Provide the (x, y) coordinate of the cell's center where the given text is located.  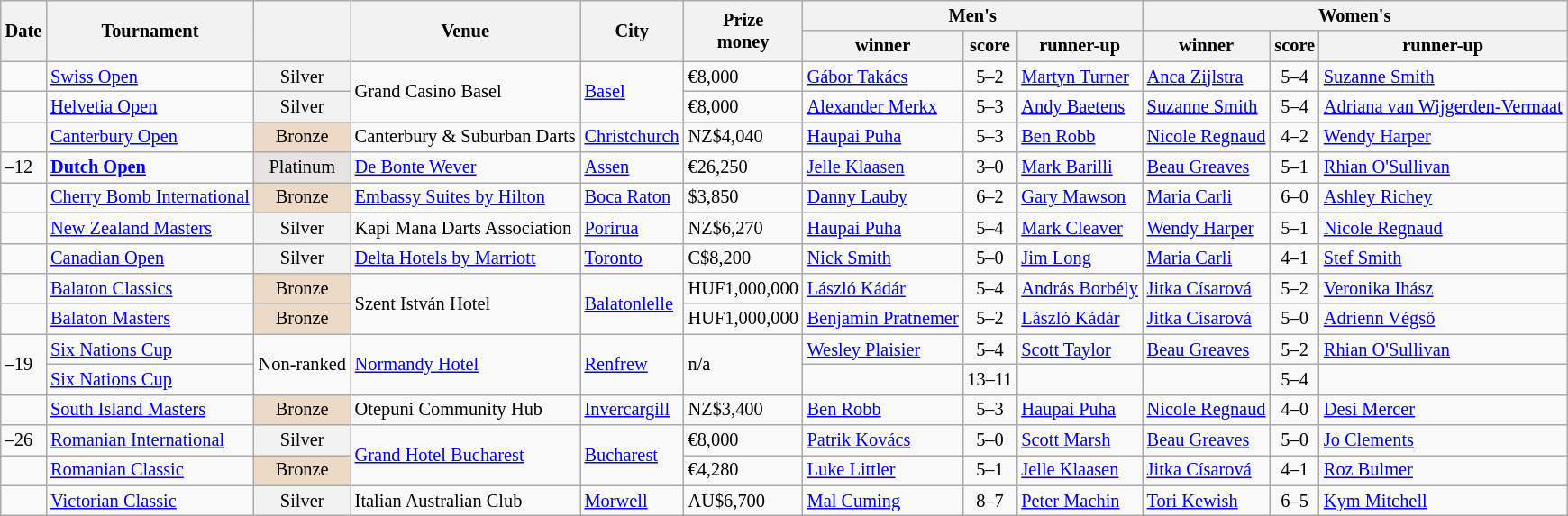
Date (23, 31)
András Borbély (1080, 288)
Anca Zijlstra (1207, 77)
Gábor Takács (883, 77)
City (633, 31)
Danny Lauby (883, 197)
Invercargill (633, 410)
13–11 (990, 379)
Otepuni Community Hub (465, 410)
AU$6,700 (743, 501)
Venue (465, 31)
3–0 (990, 167)
Canadian Open (150, 258)
4–0 (1294, 410)
Grand Casino Basel (465, 92)
Romanian Classic (150, 470)
Adriana van Wijgerden-Vermaat (1444, 106)
Veronika Ihász (1444, 288)
Szent István Hotel (465, 303)
Scott Taylor (1080, 349)
–19 (23, 364)
Assen (633, 167)
Balaton Masters (150, 319)
Jo Clements (1444, 440)
Kym Mitchell (1444, 501)
Ashley Richey (1444, 197)
Prizemoney (743, 31)
Helvetia Open (150, 106)
Wesley Plaisier (883, 349)
n/a (743, 364)
€4,280 (743, 470)
Embassy Suites by Hilton (465, 197)
–26 (23, 440)
Scott Marsh (1080, 440)
6–5 (1294, 501)
Roz Bulmer (1444, 470)
Peter Machin (1080, 501)
Balaton Classics (150, 288)
Normandy Hotel (465, 364)
Romanian International (150, 440)
€26,250 (743, 167)
Canterbury & Suburban Darts (465, 137)
Basel (633, 92)
Balatonlelle (633, 303)
NZ$6,270 (743, 228)
Mark Cleaver (1080, 228)
Italian Australian Club (465, 501)
Renfrew (633, 364)
Nick Smith (883, 258)
Desi Mercer (1444, 410)
Alexander Merkx (883, 106)
Jim Long (1080, 258)
Porirua (633, 228)
Patrik Kovács (883, 440)
Christchurch (633, 137)
–12 (23, 167)
Stef Smith (1444, 258)
$3,850 (743, 197)
Victorian Classic (150, 501)
NZ$3,400 (743, 410)
Women's (1355, 15)
Tournament (150, 31)
Grand Hotel Bucharest (465, 456)
Boca Raton (633, 197)
Luke Littler (883, 470)
6–0 (1294, 197)
Martyn Turner (1080, 77)
Kapi Mana Darts Association (465, 228)
Canterbury Open (150, 137)
Gary Mawson (1080, 197)
6–2 (990, 197)
Tori Kewish (1207, 501)
Mal Cuming (883, 501)
South Island Masters (150, 410)
Platinum (303, 167)
Mark Barilli (1080, 167)
Adrienn Végső (1444, 319)
8–7 (990, 501)
Non-ranked (303, 364)
Benjamin Pratnemer (883, 319)
Morwell (633, 501)
Men's (973, 15)
Delta Hotels by Marriott (465, 258)
New Zealand Masters (150, 228)
Andy Baetens (1080, 106)
NZ$4,040 (743, 137)
Cherry Bomb International (150, 197)
Bucharest (633, 456)
C$8,200 (743, 258)
Toronto (633, 258)
De Bonte Wever (465, 167)
4–2 (1294, 137)
Dutch Open (150, 167)
Swiss Open (150, 77)
